Find where the given text appears and provide that cell's center as (X, Y) coordinate. 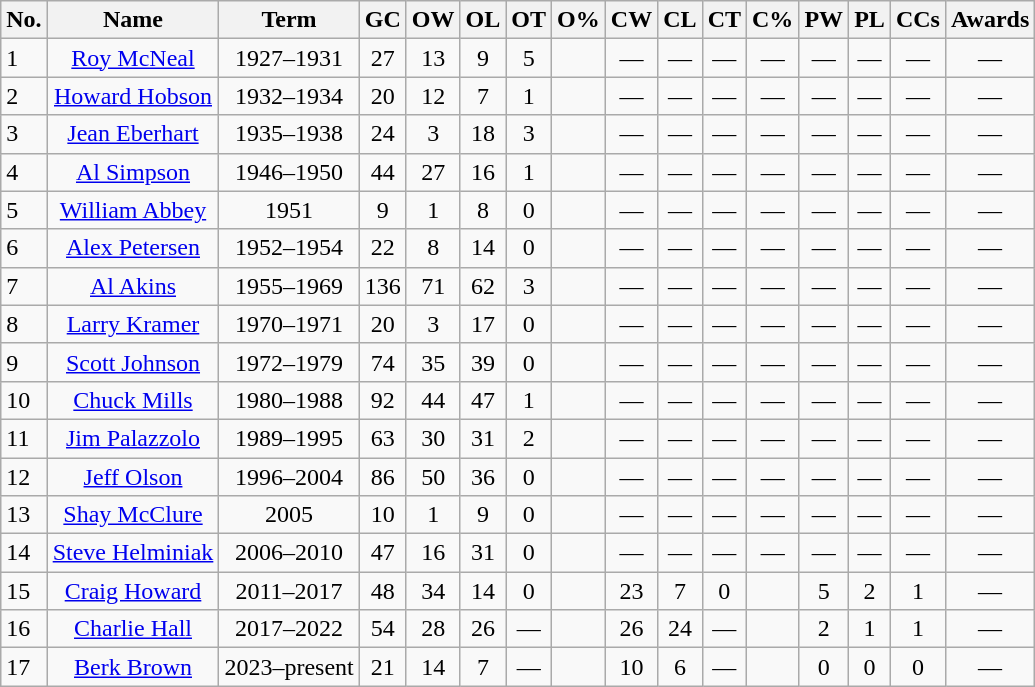
1980–1988 (289, 400)
48 (382, 591)
34 (433, 591)
Name (133, 20)
15 (24, 591)
4 (24, 172)
GC (382, 20)
1955–1969 (289, 286)
71 (433, 286)
23 (631, 591)
1932–1934 (289, 96)
30 (433, 438)
CT (724, 20)
2006–2010 (289, 553)
2005 (289, 515)
92 (382, 400)
Craig Howard (133, 591)
CL (680, 20)
Steve Helminiak (133, 553)
Berk Brown (133, 667)
2017–2022 (289, 629)
1970–1971 (289, 324)
136 (382, 286)
PL (870, 20)
O% (579, 20)
62 (483, 286)
86 (382, 477)
CCs (918, 20)
Larry Kramer (133, 324)
Alex Petersen (133, 248)
1972–1979 (289, 362)
OW (433, 20)
Awards (990, 20)
1935–1938 (289, 134)
CW (631, 20)
Jean Eberhart (133, 134)
OL (483, 20)
28 (433, 629)
35 (433, 362)
11 (24, 438)
Charlie Hall (133, 629)
Term (289, 20)
Chuck Mills (133, 400)
Jim Palazzolo (133, 438)
63 (382, 438)
Jeff Olson (133, 477)
36 (483, 477)
39 (483, 362)
50 (433, 477)
Scott Johnson (133, 362)
54 (382, 629)
74 (382, 362)
21 (382, 667)
1946–1950 (289, 172)
1952–1954 (289, 248)
Shay McClure (133, 515)
Al Simpson (133, 172)
Howard Hobson (133, 96)
1951 (289, 210)
OT (529, 20)
No. (24, 20)
C% (773, 20)
William Abbey (133, 210)
Roy McNeal (133, 58)
1989–1995 (289, 438)
Al Akins (133, 286)
18 (483, 134)
1927–1931 (289, 58)
2011–2017 (289, 591)
22 (382, 248)
2023–present (289, 667)
PW (824, 20)
1996–2004 (289, 477)
